Extract the (X, Y) coordinate from the center of the cell holding the provided text.  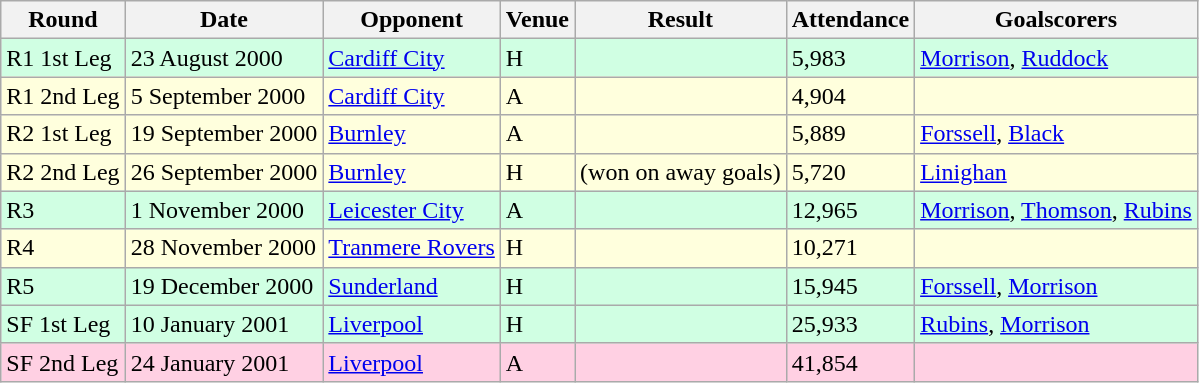
5,720 (850, 172)
1 November 2000 (224, 210)
Attendance (850, 20)
R2 1st Leg (63, 134)
25,933 (850, 324)
26 September 2000 (224, 172)
SF 2nd Leg (63, 362)
R1 1st Leg (63, 58)
Result (681, 20)
23 August 2000 (224, 58)
10,271 (850, 248)
Tranmere Rovers (412, 248)
24 January 2001 (224, 362)
Opponent (412, 20)
R3 (63, 210)
Date (224, 20)
5 September 2000 (224, 96)
5,889 (850, 134)
Morrison, Ruddock (1056, 58)
19 September 2000 (224, 134)
41,854 (850, 362)
5,983 (850, 58)
Round (63, 20)
Forssell, Black (1056, 134)
Forssell, Morrison (1056, 286)
R2 2nd Leg (63, 172)
Morrison, Thomson, Rubins (1056, 210)
(won on away goals) (681, 172)
Sunderland (412, 286)
Linighan (1056, 172)
Rubins, Morrison (1056, 324)
R4 (63, 248)
R1 2nd Leg (63, 96)
Venue (537, 20)
12,965 (850, 210)
4,904 (850, 96)
19 December 2000 (224, 286)
SF 1st Leg (63, 324)
R5 (63, 286)
10 January 2001 (224, 324)
Leicester City (412, 210)
Goalscorers (1056, 20)
15,945 (850, 286)
28 November 2000 (224, 248)
